For the text-containing cell, return its midpoint in (x, y) coordinate format. 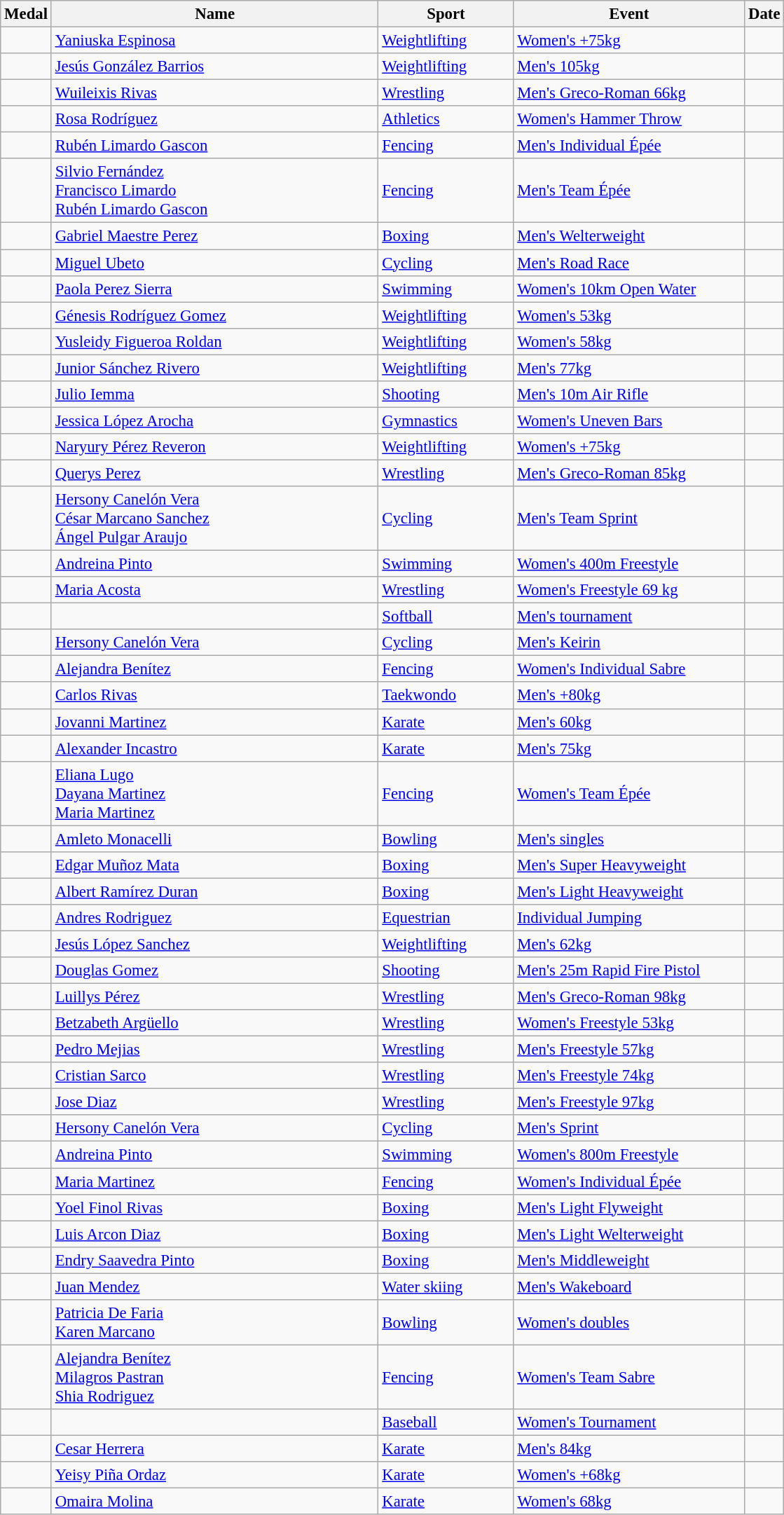
Men's Greco-Roman 98kg (629, 997)
Pedro Mejias (214, 1050)
Date (764, 14)
Name (214, 14)
Jovanni Martinez (214, 722)
Men's 25m Rapid Fire Pistol (629, 971)
Patricia De FariaKaren Marcano (214, 1323)
Men's Light Welterweight (629, 1234)
Andres Rodriguez (214, 918)
Maria Acosta (214, 590)
Yoel Finol Rivas (214, 1207)
Juan Mendez (214, 1287)
Betzabeth Argüello (214, 1023)
Luis Arcon Diaz (214, 1234)
Naryury Pérez Reveron (214, 447)
Eliana LugoDayana MartinezMaria Martinez (214, 793)
Luillys Pérez (214, 997)
Women's Freestyle 53kg (629, 1023)
Women's Freestyle 69 kg (629, 590)
Rubén Limardo Gascon (214, 146)
Baseball (446, 1423)
Albert Ramírez Duran (214, 891)
Alexander Incastro (214, 748)
Men's Wakeboard (629, 1287)
Men's 84kg (629, 1448)
Alejandra BenítezMilagros PastranShia Rodriguez (214, 1377)
Women's +68kg (629, 1475)
Wuileixis Rivas (214, 93)
Yeisy Piña Ordaz (214, 1475)
Alejandra Benítez (214, 669)
Men's +80kg (629, 696)
Women's 53kg (629, 315)
Women's Hammer Throw (629, 119)
Men's 105kg (629, 67)
Sport (446, 14)
Gabriel Maestre Perez (214, 236)
Rosa Rodríguez (214, 119)
Jose Diaz (214, 1102)
Men's Individual Épée (629, 146)
Gymnastics (446, 420)
Event (629, 14)
Men's Freestyle 57kg (629, 1050)
Women's 800m Freestyle (629, 1155)
Cesar Herrera (214, 1448)
Softball (446, 617)
Jesús González Barrios (214, 67)
Silvio FernándezFrancisco LimardoRubén Limardo Gascon (214, 191)
Julio Iemma (214, 395)
Men's Greco-Roman 85kg (629, 473)
Carlos Rivas (214, 696)
Women's 10km Open Water (629, 289)
Yusleidy Figueroa Roldan (214, 341)
Men's Road Race (629, 263)
Men's Middleweight (629, 1260)
Maria Martinez (214, 1181)
Men's 10m Air Rifle (629, 395)
Paola Perez Sierra (214, 289)
Taekwondo (446, 696)
Omaira Molina (214, 1502)
Endry Saavedra Pinto (214, 1260)
Men's 77kg (629, 368)
Jesús López Sanchez (214, 944)
Men's Freestyle 74kg (629, 1076)
Men's Light Heavyweight (629, 891)
Women's Individual Sabre (629, 669)
Women's Tournament (629, 1423)
Génesis Rodríguez Gomez (214, 315)
Women's Individual Épée (629, 1181)
Edgar Muñoz Mata (214, 865)
Women's 400m Freestyle (629, 564)
Men's 60kg (629, 722)
Medal (27, 14)
Water skiing (446, 1287)
Men's 62kg (629, 944)
Men's singles (629, 839)
Men's tournament (629, 617)
Men's Freestyle 97kg (629, 1102)
Women's Team Sabre (629, 1377)
Women's Uneven Bars (629, 420)
Miguel Ubeto (214, 263)
Men's Light Flyweight (629, 1207)
Douglas Gomez (214, 971)
Junior Sánchez Rivero (214, 368)
Men's Team Épée (629, 191)
Men's Welterweight (629, 236)
Querys Perez (214, 473)
Individual Jumping (629, 918)
Men's 75kg (629, 748)
Men's Keirin (629, 643)
Cristian Sarco (214, 1076)
Equestrian (446, 918)
Women's 68kg (629, 1502)
Women's Team Épée (629, 793)
Yaniuska Espinosa (214, 41)
Women's 58kg (629, 341)
Athletics (446, 119)
Jessica López Arocha (214, 420)
Men's Sprint (629, 1129)
Men's Greco-Roman 66kg (629, 93)
Men's Super Heavyweight (629, 865)
Amleto Monacelli (214, 839)
Hersony Canelón VeraCésar Marcano SanchezÁngel Pulgar Araujo (214, 519)
Men's Team Sprint (629, 519)
Women's doubles (629, 1323)
